Find where the given text appears and provide that cell's center as (X, Y) coordinate. 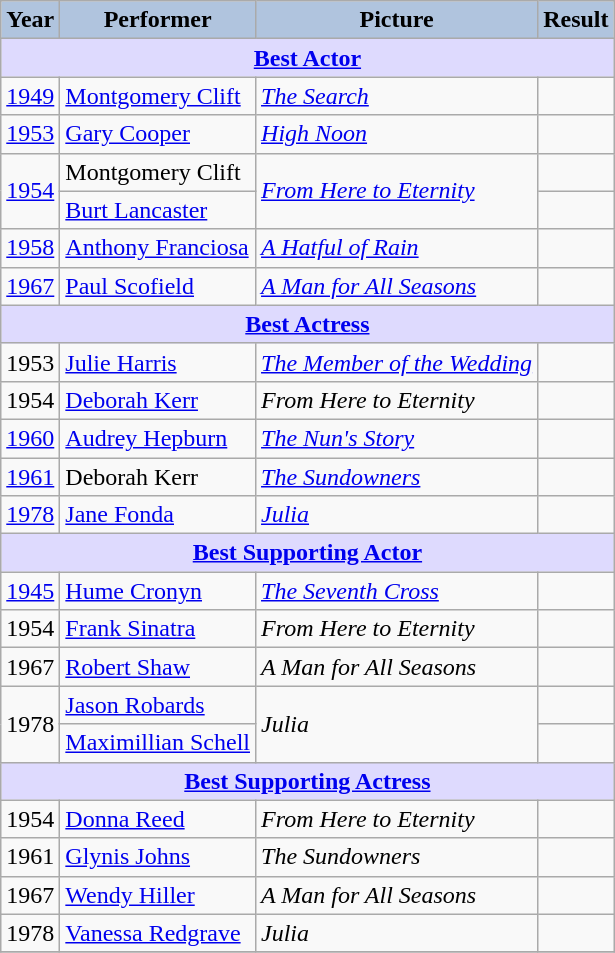
Year (30, 20)
The Search (397, 96)
1945 (30, 591)
Anthony Franciosa (158, 248)
Glynis Johns (158, 857)
Jason Robards (158, 705)
Picture (397, 20)
Best Actress (308, 324)
Vanessa Redgrave (158, 933)
Hume Cronyn (158, 591)
Wendy Hiller (158, 895)
Gary Cooper (158, 134)
The Seventh Cross (397, 591)
A Hatful of Rain (397, 248)
Best Supporting Actor (308, 553)
Audrey Hepburn (158, 438)
Result (576, 20)
Robert Shaw (158, 667)
Maximillian Schell (158, 743)
Jane Fonda (158, 515)
Donna Reed (158, 819)
1960 (30, 438)
High Noon (397, 134)
Burt Lancaster (158, 210)
1958 (30, 248)
Julie Harris (158, 362)
Frank Sinatra (158, 629)
Performer (158, 20)
1949 (30, 96)
Best Supporting Actress (308, 781)
The Member of the Wedding (397, 362)
Best Actor (308, 58)
The Nun's Story (397, 438)
Paul Scofield (158, 286)
